Locate the cell with the specified text and output its [x, y] center coordinate. 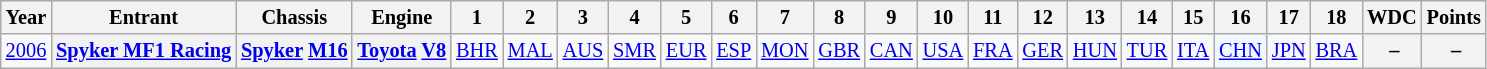
16 [1240, 17]
11 [992, 17]
MON [784, 51]
3 [583, 17]
TUR [1147, 51]
BRA [1337, 51]
Spyker M16 [294, 51]
7 [784, 17]
15 [1193, 17]
GER [1042, 51]
10 [943, 17]
Year [26, 17]
GBR [839, 51]
18 [1337, 17]
Chassis [294, 17]
FRA [992, 51]
Entrant [144, 17]
8 [839, 17]
ESP [734, 51]
13 [1095, 17]
ITA [1193, 51]
USA [943, 51]
4 [634, 17]
CHN [1240, 51]
1 [477, 17]
Engine [402, 17]
5 [686, 17]
12 [1042, 17]
CAN [892, 51]
MAL [530, 51]
Points [1454, 17]
2 [530, 17]
SMR [634, 51]
AUS [583, 51]
WDC [1392, 17]
6 [734, 17]
EUR [686, 51]
2006 [26, 51]
HUN [1095, 51]
BHR [477, 51]
JPN [1289, 51]
Toyota V8 [402, 51]
9 [892, 17]
17 [1289, 17]
Spyker MF1 Racing [144, 51]
14 [1147, 17]
